Search for the cell housing the specified text and yield its [x, y] center coordinate. 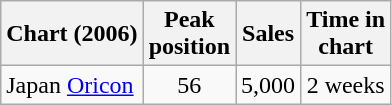
Sales [268, 34]
Japan Oricon [72, 85]
56 [189, 85]
5,000 [268, 85]
Time inchart [346, 34]
2 weeks [346, 85]
Peakposition [189, 34]
Chart (2006) [72, 34]
